Search for the cell housing the specified text and yield its [X, Y] center coordinate. 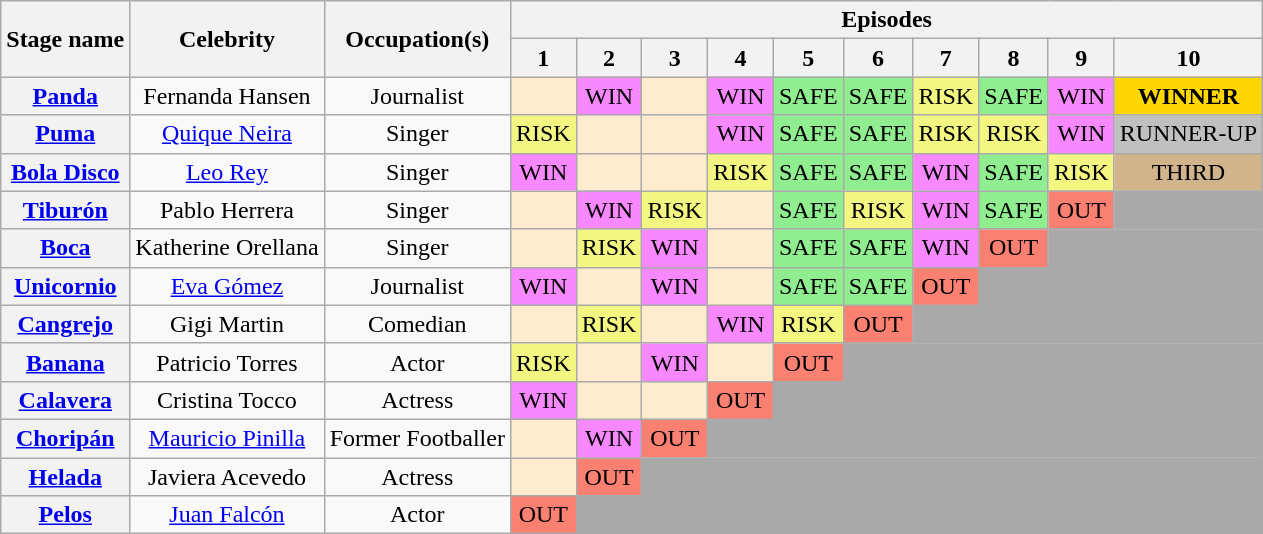
4 [741, 58]
Former Footballer [417, 438]
Boca [66, 248]
Stage name [66, 39]
Helada [66, 477]
Calavera [66, 400]
Javiera Acevedo [227, 477]
2 [609, 58]
Mauricio Pinilla [227, 438]
Choripán [66, 438]
Cristina Tocco [227, 400]
Juan Falcón [227, 515]
Gigi Martin [227, 324]
Pablo Herrera [227, 210]
Cangrejo [66, 324]
Banana [66, 362]
6 [878, 58]
Katherine Orellana [227, 248]
WINNER [1188, 96]
RUNNER-UP [1188, 134]
8 [1014, 58]
10 [1188, 58]
Fernanda Hansen [227, 96]
7 [946, 58]
Tiburón [66, 210]
Comedian [417, 324]
Bola Disco [66, 172]
Quique Neira [227, 134]
3 [675, 58]
Panda [66, 96]
1 [543, 58]
Patricio Torres [227, 362]
Celebrity [227, 39]
9 [1081, 58]
Unicornio [66, 286]
Eva Gómez [227, 286]
Leo Rey [227, 172]
Pelos [66, 515]
Occupation(s) [417, 39]
Episodes [886, 20]
Puma [66, 134]
THIRD [1188, 172]
5 [808, 58]
